Detect which cell encompasses the target text, then output its (x, y) center coordinate. 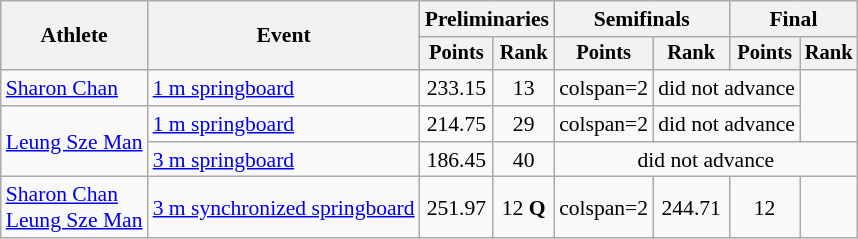
186.45 (457, 160)
Sharon ChanLeung Sze Man (74, 208)
Athlete (74, 36)
Final (793, 19)
40 (524, 160)
Event (284, 36)
3 m synchronized springboard (284, 208)
3 m springboard (284, 160)
Preliminaries (487, 19)
Sharon Chan (74, 88)
214.75 (457, 124)
251.97 (457, 208)
29 (524, 124)
12 (764, 208)
12 Q (524, 208)
244.71 (691, 208)
Semifinals (642, 19)
Leung Sze Man (74, 142)
233.15 (457, 88)
13 (524, 88)
